Extract the [X, Y] coordinate from the center of the cell holding the provided text.  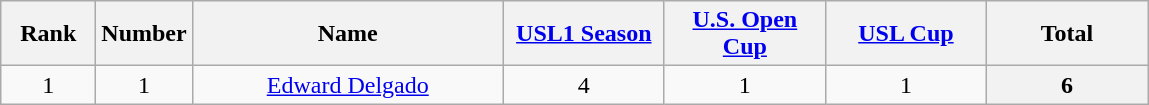
Name [348, 34]
USL1 Season [584, 34]
Edward Delgado [348, 85]
Total [1066, 34]
U.S. Open Cup [744, 34]
Rank [48, 34]
USL Cup [906, 34]
Number [144, 34]
6 [1066, 85]
4 [584, 85]
